Detect which cell encompasses the target text, then output its (X, Y) center coordinate. 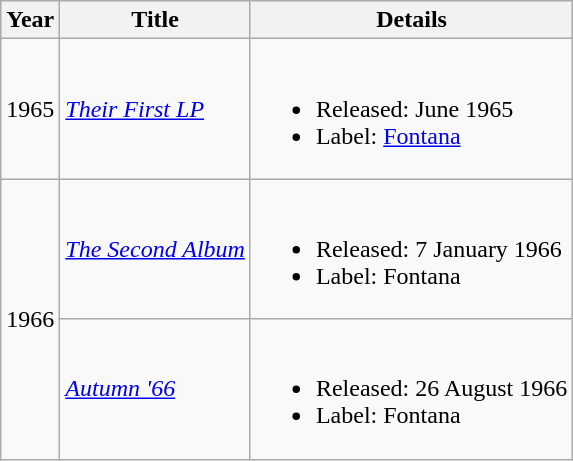
Released: 7 January 1966Label: Fontana (411, 249)
Released: June 1965Label: Fontana (411, 109)
The Second Album (156, 249)
Released: 26 August 1966Label: Fontana (411, 389)
Details (411, 20)
Year (30, 20)
Title (156, 20)
1966 (30, 319)
Autumn '66 (156, 389)
1965 (30, 109)
Their First LP (156, 109)
